Locate the cell with the specified text and output its [x, y] center coordinate. 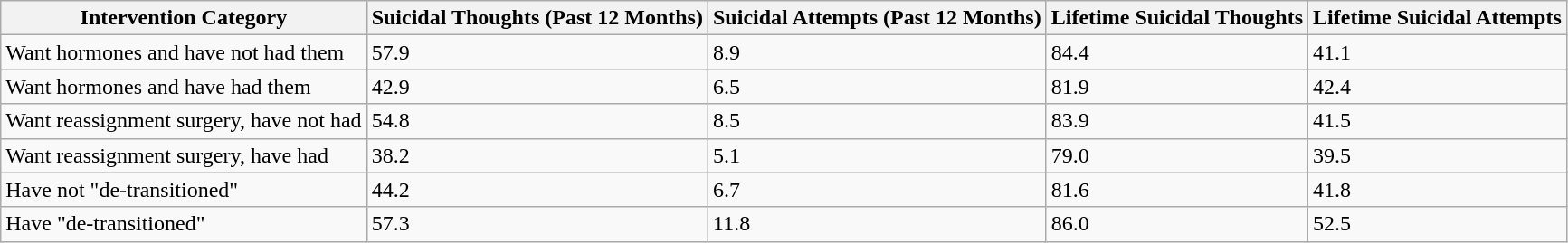
44.2 [537, 190]
6.7 [877, 190]
38.2 [537, 155]
6.5 [877, 87]
41.1 [1438, 52]
79.0 [1176, 155]
Want hormones and have not had them [184, 52]
54.8 [537, 121]
8.9 [877, 52]
41.8 [1438, 190]
52.5 [1438, 224]
86.0 [1176, 224]
81.6 [1176, 190]
39.5 [1438, 155]
11.8 [877, 224]
Want hormones and have had them [184, 87]
5.1 [877, 155]
41.5 [1438, 121]
Have not "de-transitioned" [184, 190]
Suicidal Attempts (Past 12 Months) [877, 18]
42.9 [537, 87]
57.3 [537, 224]
Lifetime Suicidal Thoughts [1176, 18]
81.9 [1176, 87]
57.9 [537, 52]
Have "de-transitioned" [184, 224]
Want reassignment surgery, have had [184, 155]
Want reassignment surgery, have not had [184, 121]
42.4 [1438, 87]
8.5 [877, 121]
Intervention Category [184, 18]
Lifetime Suicidal Attempts [1438, 18]
84.4 [1176, 52]
Suicidal Thoughts (Past 12 Months) [537, 18]
83.9 [1176, 121]
